Extract the [X, Y] coordinate from the center of the cell holding the provided text.  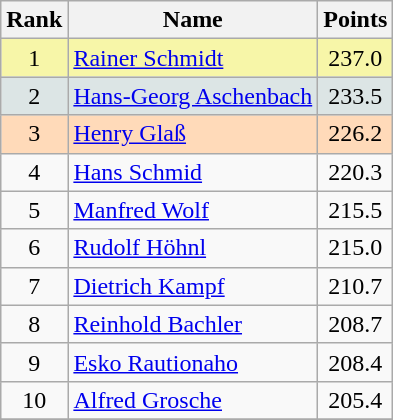
208.7 [356, 324]
4 [34, 172]
9 [34, 362]
2 [34, 96]
215.5 [356, 210]
Hans-Georg Aschenbach [193, 96]
6 [34, 248]
237.0 [356, 58]
5 [34, 210]
220.3 [356, 172]
10 [34, 400]
Name [193, 20]
Manfred Wolf [193, 210]
Reinhold Bachler [193, 324]
Dietrich Kampf [193, 286]
7 [34, 286]
1 [34, 58]
3 [34, 134]
Rudolf Höhnl [193, 248]
Alfred Grosche [193, 400]
8 [34, 324]
233.5 [356, 96]
Rank [34, 20]
226.2 [356, 134]
Rainer Schmidt [193, 58]
215.0 [356, 248]
Henry Glaß [193, 134]
208.4 [356, 362]
Esko Rautionaho [193, 362]
Hans Schmid [193, 172]
210.7 [356, 286]
205.4 [356, 400]
Points [356, 20]
